Output the (x, y) coordinate of the center of the cell containing the given text.  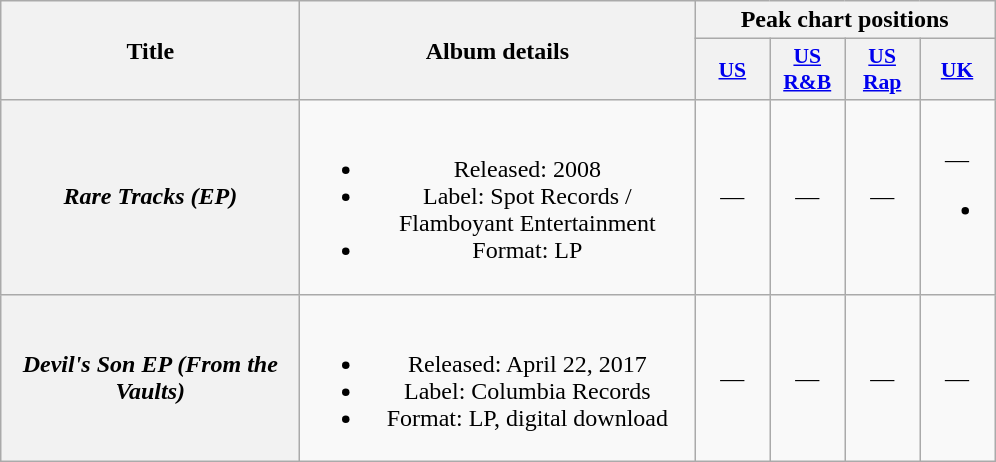
Peak chart positions (845, 20)
US Rap (882, 70)
Released: 2008Label: Spot Records / Flamboyant EntertainmentFormat: LP (498, 197)
Released: April 22, 2017Label: Columbia RecordsFormat: LP, digital download (498, 378)
US (732, 70)
UK (958, 70)
Title (150, 50)
Album details (498, 50)
US R&B (808, 70)
Devil's Son EP (From the Vaults) (150, 378)
Rare Tracks (EP) (150, 197)
